Find where the given text appears and provide that cell's center as [x, y] coordinate. 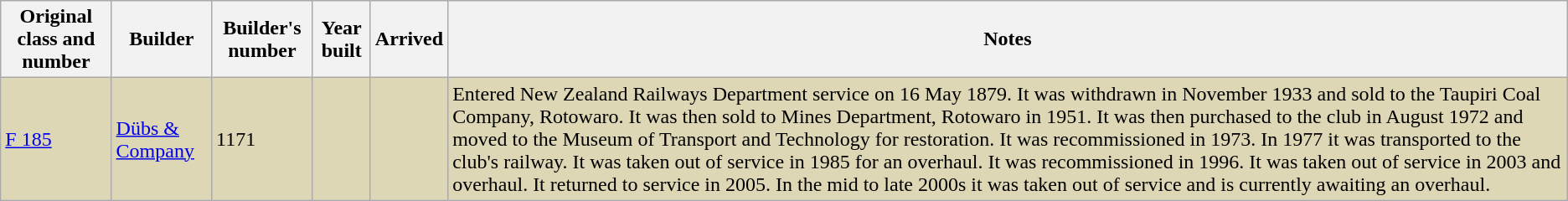
Notes [1008, 39]
Builder's number [263, 39]
Arrived [409, 39]
Builder [162, 39]
F 185 [56, 139]
Original class and number [56, 39]
Dübs & Company [162, 139]
1171 [263, 139]
Year built [342, 39]
